Identify which cell holds the provided text, then report its [X, Y] central coordinate. 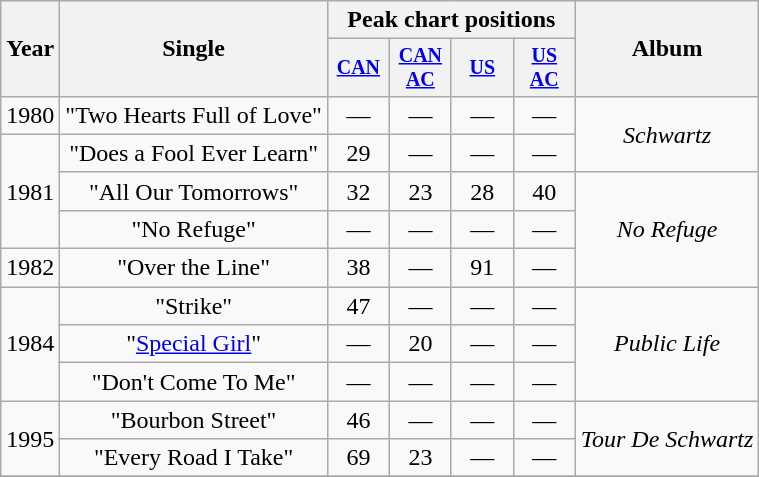
38 [358, 268]
"Don't Come To Me" [194, 382]
No Refuge [667, 229]
1981 [30, 191]
1982 [30, 268]
32 [358, 191]
"No Refuge" [194, 229]
Public Life [667, 344]
1980 [30, 115]
46 [358, 420]
28 [482, 191]
Year [30, 49]
USAC [544, 68]
US [482, 68]
"Strike" [194, 306]
91 [482, 268]
"Does a Fool Ever Learn" [194, 153]
Tour De Schwartz [667, 439]
"Bourbon Street" [194, 420]
Peak chart positions [451, 20]
"Special Girl" [194, 344]
CAN [358, 68]
"All Our Tomorrows" [194, 191]
CANAC [420, 68]
"Every Road I Take" [194, 458]
20 [420, 344]
"Over the Line" [194, 268]
Single [194, 49]
40 [544, 191]
1984 [30, 344]
"Two Hearts Full of Love" [194, 115]
Album [667, 49]
Schwartz [667, 134]
1995 [30, 439]
69 [358, 458]
29 [358, 153]
47 [358, 306]
